From the cell containing the given text, extract its center point as (x, y) coordinate. 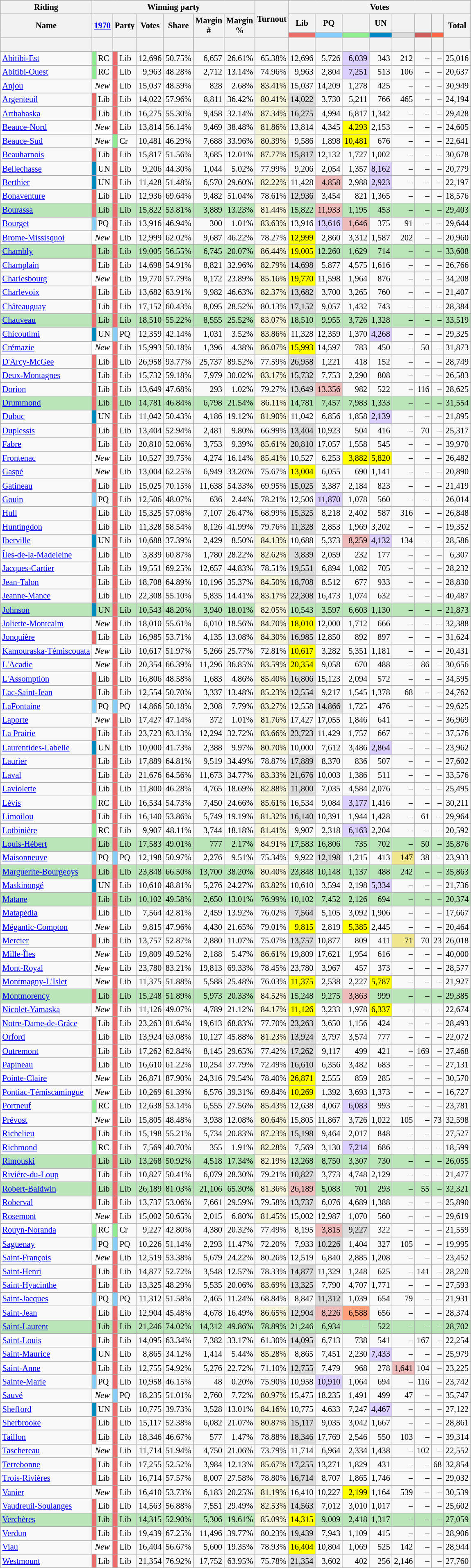
60.87% (179, 555)
25,317 (457, 431)
828 (209, 86)
24,605 (457, 127)
77.59% (271, 362)
4,518 (209, 1161)
18.18% (239, 830)
3,528 (209, 1409)
102 (423, 1451)
29,619 (457, 1216)
26.47% (239, 513)
212 (403, 58)
27,122 (457, 1409)
46.84% (179, 403)
10,148 (329, 872)
702 (381, 844)
84.52% (271, 996)
5,211 (356, 100)
169 (423, 1051)
Nicolet-Yamaska (46, 1010)
Saint-Anne (46, 1368)
Rivière-du-Loup (46, 1175)
5,083 (329, 1189)
33.26% (239, 472)
Chicoutimi (46, 334)
44.83% (239, 569)
28,906 (457, 1534)
8,821 (209, 265)
Turnout (271, 19)
51.88% (179, 982)
355 (209, 1147)
670 (356, 665)
1,365 (381, 196)
93.77% (179, 362)
7,933 (302, 1244)
450 (381, 348)
78.21% (271, 499)
Terrebonne (46, 1464)
26,018 (457, 940)
79.76% (271, 527)
La Prairie (46, 734)
9,687 (209, 238)
2,290 (356, 375)
71 (403, 940)
20,960 (457, 238)
104 (423, 1368)
22,197 (457, 182)
2,555 (329, 1079)
4,633 (329, 1409)
6,713 (329, 1340)
Winning party (173, 7)
62.02% (179, 238)
6,163 (356, 830)
Crémazie (46, 348)
5,266 (209, 651)
25,602 (457, 1506)
33,576 (457, 775)
1,181 (381, 651)
9.51% (239, 858)
14,597 (329, 348)
Louis-Hébert (46, 844)
3,602 (329, 1561)
4,678 (209, 1313)
Hull (46, 513)
11,638 (209, 486)
809 (356, 940)
53.73% (179, 1492)
666 (381, 623)
63.34% (179, 1340)
4,707 (356, 1285)
418 (356, 362)
56.88% (179, 1506)
6,082 (209, 1423)
57.79% (179, 279)
10,877 (329, 940)
48.81% (179, 886)
Saint-Louis (46, 1340)
Montmorency (46, 996)
766 (381, 100)
61.30% (271, 1340)
19,613 (209, 1023)
4.38% (239, 348)
2,184 (356, 486)
1,278 (356, 86)
Robert-Baldwin (46, 1189)
49.86% (239, 1327)
5,726 (329, 58)
Drummond (46, 403)
52.90% (179, 1520)
1,545 (356, 693)
25,890 (457, 1203)
41.99% (239, 527)
9,586 (302, 141)
1,629 (356, 251)
32,854 (457, 1464)
2,880 (209, 940)
5,973 (209, 996)
53.81% (179, 210)
1,396 (209, 348)
Riding (46, 7)
20.32% (239, 1230)
2,650 (209, 899)
Laurier (46, 761)
21,559 (457, 1230)
Iberville (46, 541)
Dubuc (46, 417)
Margin% (239, 26)
5,835 (209, 596)
28,493 (457, 1023)
32,388 (457, 623)
61 (423, 816)
28,374 (457, 1313)
134 (403, 541)
Saguenay (46, 1244)
50.65% (179, 1216)
83.41% (271, 86)
85.09% (271, 1520)
25.77% (239, 651)
46.22% (239, 238)
1,858 (356, 417)
84.16% (271, 1409)
19.12% (239, 417)
9,469 (209, 127)
28,944 (457, 1547)
Share (179, 26)
9,217 (329, 693)
Kamouraska-Témiscouata (46, 651)
75.07% (271, 940)
19.19% (239, 816)
322 (381, 1230)
Pontiac-Témiscamingue (46, 1092)
3,863 (356, 996)
511 (381, 775)
8,218 (329, 513)
Saint-Jean (46, 1313)
1,712 (356, 623)
53.06% (179, 1203)
11.47% (239, 1244)
6,183 (209, 1492)
993 (381, 1106)
760 (381, 292)
13.08% (239, 637)
81.36% (271, 1189)
3,940 (209, 610)
513 (381, 72)
Abitibi-Est (46, 58)
83.86% (271, 334)
285 (381, 1079)
7,451 (329, 1354)
85.41% (271, 458)
507 (381, 761)
Rimouski (46, 1161)
897 (381, 637)
80.23% (271, 1534)
33,608 (457, 251)
Saint-Hyacinthe (46, 1285)
52.94% (179, 431)
8,007 (209, 1478)
Richelieu (46, 1133)
73.79% (271, 1451)
29,964 (457, 816)
316 (403, 513)
14,312 (209, 1327)
1,491 (356, 1396)
12,987 (329, 1216)
48.28% (179, 72)
5,535 (209, 1285)
14.41% (239, 596)
5,749 (209, 816)
4,789 (209, 1010)
21,477 (457, 1175)
6,307 (457, 555)
587 (381, 513)
53.71% (179, 637)
821 (356, 196)
89.52% (239, 362)
1,137 (356, 872)
82.19% (271, 1161)
10,391 (329, 816)
8,512 (329, 582)
39.31% (239, 1092)
20.06% (239, 1285)
6.80% (239, 1216)
2,227 (356, 982)
11,496 (209, 1534)
416 (381, 431)
52.38% (179, 1423)
D'Arcy-McGee (46, 362)
8.50% (239, 541)
68.84% (271, 1299)
75.34% (271, 858)
2,139 (381, 417)
20.33% (239, 996)
Prévost (46, 1120)
6,588 (356, 1313)
17,752 (209, 1561)
11,598 (329, 279)
26,014 (457, 499)
141 (423, 1271)
82.22% (271, 182)
73 (437, 1120)
55.61% (179, 623)
54.33% (239, 486)
84.91% (271, 844)
9,458 (209, 113)
10,227 (329, 1492)
69.95% (271, 486)
1,022 (381, 1120)
51.97% (179, 651)
4,748 (356, 1175)
Deux-Montagnes (46, 375)
29.60% (239, 182)
6,856 (329, 417)
823 (381, 486)
541 (381, 1340)
7,661 (209, 1203)
3,202 (381, 527)
504 (356, 431)
33.17% (239, 1340)
9,009 (329, 1520)
1,333 (381, 403)
3,815 (329, 1230)
Saint-Maurice (46, 1354)
32.14% (239, 113)
Orford (46, 1037)
35,863 (457, 872)
51.89% (179, 996)
23,225 (457, 1368)
7,979 (209, 375)
40,000 (457, 954)
84.13% (271, 541)
51.58% (179, 1299)
17,055 (329, 720)
30,211 (457, 803)
2.44% (239, 499)
74.96% (271, 72)
51.56% (179, 155)
2,988 (356, 182)
6,817 (356, 113)
Saint-François (46, 1258)
7,012 (329, 1506)
69.84% (271, 1092)
Notre-Dame-de-Grâce (46, 1023)
33.96% (239, 141)
25.52% (239, 320)
47.14% (179, 720)
1,130 (381, 610)
23,933 (457, 858)
Marguerite-Bourgeoys (46, 872)
3,130 (329, 1147)
5,679 (209, 1258)
19,352 (457, 527)
81.41% (271, 830)
51.04% (239, 196)
1,969 (356, 527)
1,865 (356, 1478)
82.28% (271, 1147)
6,934 (329, 1327)
48.59% (179, 86)
57.57% (179, 1478)
30,949 (457, 86)
66.50% (179, 872)
2,059 (329, 555)
34,595 (457, 679)
80.40% (271, 872)
783 (356, 348)
23,781 (457, 1106)
3,889 (209, 210)
23,962 (457, 748)
Abitibi-Ouest (46, 72)
13,616 (329, 224)
58.54% (179, 527)
421 (381, 1051)
7,688 (209, 141)
19,995 (457, 1244)
0.20% (239, 1382)
70.15% (179, 486)
47 (403, 1396)
13.48% (239, 693)
8,811 (209, 100)
47.68% (179, 389)
1,064 (356, 1382)
13.92% (239, 913)
3.52% (239, 334)
6,253 (329, 458)
79.21% (271, 1175)
373 (381, 968)
2,204 (381, 830)
106 (403, 72)
Portneuf (46, 1106)
15,123 (329, 679)
81.23% (271, 1037)
68.99% (271, 513)
3,312 (356, 238)
550 (381, 1437)
2,712 (209, 72)
4,994 (329, 113)
3,265 (356, 292)
7,457 (329, 403)
3,337 (209, 693)
64.81% (179, 761)
Berthier (46, 182)
3,597 (329, 610)
26,848 (457, 513)
300 (209, 224)
77.99% (271, 169)
7,433 (381, 1354)
28,749 (457, 362)
49.01% (179, 844)
177 (381, 555)
5,351 (356, 651)
2,199 (356, 1492)
4,186 (209, 417)
Trois-Rivières (46, 1478)
50.75% (179, 58)
48.29% (179, 1285)
Beauharnois (46, 155)
37,576 (457, 734)
12,657 (209, 569)
2,129 (381, 1175)
8,555 (209, 320)
17,769 (329, 1437)
29.59% (239, 1203)
1,039 (356, 1299)
465 (403, 100)
78.40% (271, 1079)
21.54% (239, 403)
12.01% (239, 155)
4,380 (209, 1230)
1,906 (381, 913)
22,641 (457, 141)
2,318 (329, 830)
2,017 (356, 1133)
12,260 (329, 251)
5,306 (209, 1520)
4,689 (356, 1203)
24,762 (457, 693)
83.07% (271, 320)
6,894 (329, 569)
9.39% (239, 444)
413 (381, 858)
9.97% (239, 748)
L'Assomption (46, 679)
1.91% (239, 1147)
1.47% (239, 1437)
738 (356, 1340)
30,656 (457, 665)
26,583 (457, 375)
424 (381, 1023)
1,002 (381, 155)
1,646 (356, 224)
1,386 (356, 775)
82.88% (271, 789)
79.27% (271, 389)
53.38% (179, 1258)
1,641 (403, 1368)
24.66% (239, 803)
1,208 (381, 1258)
1,373 (381, 1092)
Gatineau (46, 486)
572 (381, 679)
51.14% (179, 1244)
6,076 (329, 1203)
80.97% (271, 1396)
63.13% (179, 734)
33,519 (457, 320)
8,370 (329, 761)
46.28% (179, 789)
83.69% (271, 1285)
65.38% (271, 58)
1,416 (381, 803)
28.22% (239, 555)
28,232 (457, 569)
6,657 (209, 58)
36.42% (239, 100)
Jeanne-Mance (46, 596)
20.25% (239, 1492)
46.67% (179, 1437)
4,430 (209, 927)
3,744 (209, 830)
21.07% (239, 1423)
8,126 (209, 527)
415 (381, 1534)
21.12% (239, 1010)
80.13% (271, 306)
1,342 (381, 113)
1,978 (356, 1010)
8,145 (209, 1051)
27,602 (457, 761)
5.44% (239, 1354)
48.48% (179, 1120)
Bellechasse (46, 169)
46.63% (239, 292)
28,384 (457, 306)
19,813 (209, 968)
7,612 (329, 748)
26,766 (457, 265)
86.11% (271, 403)
21,407 (457, 292)
10,196 (209, 582)
7,479 (329, 1368)
69.25% (179, 569)
Sherbrooke (46, 1423)
3,454 (329, 196)
Verdun (46, 1534)
48.58% (179, 679)
29,325 (457, 334)
81.86% (271, 127)
1,944 (356, 816)
Mille-Îles (46, 954)
1,388 (381, 1203)
1,195 (356, 210)
24.22% (239, 1258)
167 (423, 1340)
78.33% (271, 1271)
Beauce-Sud (46, 141)
34,208 (457, 279)
38 (423, 858)
42.14% (179, 334)
20,431 (457, 651)
82.53% (271, 1506)
63.95% (239, 1561)
3,282 (329, 651)
10,003 (329, 775)
14,209 (329, 86)
3,967 (329, 968)
8,750 (329, 1161)
80.87% (271, 1423)
54.91% (179, 265)
68.83% (239, 1023)
13.23% (239, 210)
1,221 (329, 362)
87.23% (271, 1133)
Laval (46, 775)
46.29% (179, 141)
Total (457, 26)
1,616 (381, 265)
9,035 (329, 1423)
21.65% (239, 927)
15,475 (302, 1396)
87.90% (179, 1079)
Name (46, 26)
Arthabaska (46, 113)
55.30% (179, 113)
5,373 (329, 541)
616 (381, 954)
54.92% (179, 1368)
1,746 (381, 1478)
1,829 (356, 1464)
1,558 (356, 444)
26.61% (239, 58)
9,275 (329, 996)
2,418 (356, 1520)
55.22% (179, 320)
56.67% (179, 1547)
Lévis (46, 803)
2,538 (329, 982)
Rosemont (46, 1216)
2,429 (209, 541)
7.79% (239, 706)
5,588 (209, 982)
16,473 (329, 596)
Laurentides-Labelle (46, 748)
21,895 (457, 417)
3,042 (356, 1423)
Huntingdon (46, 527)
12,558 (302, 706)
7,790 (329, 1285)
83.21% (179, 968)
30,570 (457, 1079)
1,074 (356, 596)
453 (381, 210)
2,402 (356, 513)
402 (356, 1561)
Bourassa (46, 210)
37.39% (179, 541)
20,374 (457, 899)
62.84% (179, 1051)
2,276 (209, 858)
21,106 (209, 1189)
1,428 (381, 816)
5,734 (209, 1133)
4,858 (329, 182)
11,673 (209, 775)
7,247 (356, 1409)
48.20% (179, 610)
7,551 (209, 1506)
876 (381, 279)
3,773 (329, 1175)
539 (403, 1492)
3,177 (356, 803)
22,072 (457, 1037)
Taschereau (46, 1451)
13,271 (329, 1464)
23 (437, 940)
2,853 (329, 527)
61.22% (179, 1065)
L'Acadie (46, 665)
8,172 (209, 279)
69.64% (179, 196)
83.66% (271, 734)
152 (381, 362)
11,870 (329, 499)
48.07% (179, 499)
45.88% (239, 1037)
22,552 (457, 1451)
20,779 (457, 169)
Dorion (46, 389)
64.89% (179, 582)
7,753 (329, 375)
3,307 (356, 1161)
Maskinongé (46, 886)
24,316 (209, 1079)
25,016 (457, 58)
Îles-de-la-Madeleine (46, 555)
Mercier (46, 940)
9,117 (329, 1051)
80.39% (271, 141)
31,624 (457, 637)
3,548 (209, 1271)
80.64% (271, 1120)
Margin# (209, 26)
20,890 (457, 472)
80.41% (271, 100)
632 (381, 596)
Westmount (46, 1561)
76.03% (271, 982)
31,873 (457, 348)
22,674 (457, 1010)
47.96% (179, 927)
1,069 (356, 1547)
76.92% (179, 1561)
2.17% (239, 844)
50.43% (179, 417)
Shefford (46, 1409)
Champlain (46, 265)
3,574 (356, 1037)
50.41% (179, 1175)
425 (381, 86)
2,230 (356, 1354)
27,760 (457, 1561)
4,467 (381, 1409)
25,737 (209, 362)
20.83% (239, 1133)
86.61% (271, 954)
656 (381, 1313)
28,625 (457, 389)
82.79% (271, 265)
1,044 (209, 169)
4,345 (329, 127)
9,519 (209, 761)
1,964 (356, 279)
13,356 (329, 389)
Anjou (46, 86)
1,392 (329, 1092)
17.34% (239, 1161)
3,685 (209, 155)
29.65% (239, 1051)
7,107 (209, 513)
3,700 (329, 292)
75.90% (271, 1382)
705 (381, 569)
55.21% (179, 1133)
17,057 (329, 444)
12,294 (209, 734)
78.93% (271, 1547)
Sainte-Marie (46, 1382)
23,452 (457, 1258)
87.34% (271, 113)
28.30% (239, 1175)
85.16% (271, 279)
27.56% (239, 1106)
83.63% (271, 224)
3,882 (356, 458)
41.73% (179, 748)
743 (381, 306)
13,700 (209, 872)
55 (423, 1189)
142 (403, 1547)
38.20% (239, 872)
30,678 (457, 155)
2,465 (209, 1299)
Argenteuil (46, 100)
6,079 (209, 1175)
Sauvé (46, 1396)
1,378 (381, 693)
10,910 (329, 1382)
457 (356, 968)
28.52% (239, 306)
49.07% (179, 1010)
26,055 (457, 1161)
1,082 (356, 569)
641 (381, 720)
81.90% (271, 417)
625 (381, 1271)
7,382 (209, 1340)
85.43% (271, 1106)
Chauveau (46, 320)
1,898 (329, 141)
Chambly (46, 251)
30.02% (239, 375)
27,527 (457, 1133)
84.50% (271, 582)
74.02% (179, 1327)
714 (381, 251)
25,979 (457, 1354)
85.23% (271, 693)
6,964 (329, 1451)
25,495 (457, 789)
3,482 (356, 1065)
51.01% (179, 1396)
677 (356, 582)
1970 (102, 26)
686 (381, 1147)
22,254 (457, 1340)
2,188 (209, 954)
636 (209, 499)
28,586 (457, 541)
57.08% (179, 513)
654 (381, 1299)
9.80% (239, 431)
6,745 (209, 251)
2,760 (209, 1396)
19.61% (239, 1520)
Jacques-Cartier (46, 569)
1,031 (209, 334)
28,702 (457, 1327)
8,707 (329, 1478)
27,468 (457, 1051)
690 (356, 472)
32,321 (457, 1189)
52.06% (179, 444)
16.49% (239, 1313)
676 (381, 141)
49.58% (179, 899)
78.89% (271, 1327)
84.30% (271, 637)
Taillon (46, 1437)
730 (381, 1161)
10,804 (329, 1547)
9,057 (329, 306)
12,000 (329, 623)
34.77% (239, 775)
9,084 (329, 803)
1,317 (381, 1520)
848 (381, 1133)
78.80% (271, 1478)
343 (381, 58)
79.54% (239, 1079)
48.11% (179, 830)
3,387 (329, 486)
78.45% (271, 968)
8,226 (329, 1313)
56.55% (179, 251)
63.91% (179, 292)
28,220 (457, 1271)
Joliette-Montcalm (46, 623)
36.85% (239, 665)
7,214 (356, 1147)
4,067 (329, 1106)
1,846 (356, 720)
Matane (46, 899)
Gouin (46, 499)
7,251 (356, 72)
1,357 (356, 169)
78.61% (271, 196)
1,328 (381, 320)
9,482 (209, 196)
59.18% (179, 375)
27.58% (239, 1478)
37.79% (239, 1065)
86.44% (271, 251)
10,923 (329, 431)
Johnson (46, 610)
1,141 (381, 472)
2,054 (329, 169)
Bourget (46, 224)
20,592 (457, 830)
61.39% (179, 1092)
63.08% (179, 1037)
Montmagny-L'Islet (46, 982)
78.27% (271, 238)
24,194 (457, 100)
2,076 (381, 789)
69.33% (239, 968)
6,010 (209, 623)
39.75% (179, 458)
1,438 (381, 1451)
35,747 (457, 1396)
Gaspé (46, 472)
34.12% (179, 1354)
202 (403, 238)
Beauce-Nord (46, 127)
1,683 (209, 679)
Papineau (46, 1065)
Charlevoix (46, 292)
7,983 (356, 403)
372 (209, 720)
3,010 (356, 1506)
23,742 (457, 1382)
7,450 (209, 803)
32.72% (239, 734)
50.97% (179, 858)
Frontenac (46, 458)
859 (356, 1079)
1,771 (381, 1285)
26,482 (457, 458)
30,539 (457, 1492)
577 (209, 1437)
9,955 (329, 320)
2,388 (209, 748)
1,780 (209, 555)
76.99% (271, 899)
Verchères (46, 1520)
1,248 (356, 1271)
86 (423, 665)
6,055 (329, 472)
67.25% (179, 1534)
81.19% (271, 1492)
42.81% (179, 913)
75.78% (271, 1561)
2,308 (209, 706)
51.94% (179, 1451)
54.73% (179, 803)
Châteauguay (46, 306)
892 (356, 637)
20,637 (457, 72)
8,847 (302, 1299)
11,933 (329, 210)
Fabre (46, 444)
52.87% (179, 940)
83.27% (271, 706)
Laporte (46, 720)
6,949 (209, 472)
36,969 (457, 720)
5,787 (381, 982)
Mégantic-Compton (46, 927)
103 (403, 1437)
18.01% (239, 610)
35,876 (457, 844)
35.37% (239, 582)
29,625 (457, 706)
2,126 (356, 899)
2,885 (356, 1258)
66.39% (179, 665)
4,132 (381, 541)
12.08% (239, 1120)
23.89% (239, 279)
53.14% (179, 1106)
Outremont (46, 1051)
3,092 (356, 913)
1,727 (356, 155)
3,693 (356, 1092)
6,570 (209, 182)
18.56% (239, 623)
2,015 (209, 1216)
9,982 (209, 292)
2,445 (381, 927)
Rouyn-Noranda (46, 1230)
683 (381, 1065)
40,487 (457, 596)
Saint-Laurent (46, 1327)
16.14% (239, 458)
21,736 (457, 886)
57.96% (179, 100)
84.17% (271, 1010)
86.65% (271, 1313)
17,621 (329, 954)
85.28% (271, 1354)
21.06% (239, 1451)
8,095 (209, 306)
2,481 (209, 431)
3,650 (329, 1023)
11,296 (209, 665)
1,109 (356, 1534)
17,667 (457, 913)
21,931 (457, 1299)
11.07% (239, 940)
16,727 (457, 1092)
52.72% (179, 1271)
242 (403, 872)
38.48% (239, 127)
18,599 (457, 1147)
1,414 (209, 1354)
6,337 (381, 1010)
28,577 (457, 968)
82.37% (271, 292)
13.14% (239, 72)
29.49% (239, 1506)
18.69% (239, 789)
2,153 (381, 127)
Laviolette (46, 789)
4,293 (356, 127)
3,938 (209, 1120)
6,798 (209, 403)
Roberval (46, 1203)
5,385 (356, 927)
Saint-Jacques (46, 1299)
72.81% (271, 651)
86.07% (271, 348)
4.86% (239, 679)
29,385 (457, 996)
4,584 (356, 789)
39.77% (239, 1534)
3,730 (329, 100)
29,644 (457, 224)
3,233 (329, 1010)
476 (381, 706)
8,162 (381, 169)
77.70% (271, 1023)
2,923 (381, 182)
81.64% (179, 1023)
65.30% (239, 1189)
2,819 (329, 927)
50.92% (179, 1161)
6,840 (329, 1258)
6,356 (329, 1065)
49.52% (179, 954)
1,404 (356, 1244)
4,750 (209, 1451)
6,083 (356, 1106)
4,268 (381, 334)
80.70% (271, 748)
Saint-Henri (46, 1271)
85.67% (271, 1464)
51.48% (179, 182)
12.57% (239, 1271)
31,554 (457, 403)
1,017 (381, 1506)
5,877 (329, 265)
2.68% (239, 86)
53.86% (179, 816)
9,058 (329, 665)
19.35% (239, 1547)
79.58% (271, 1203)
Limoilou (46, 816)
Viau (46, 1547)
83.82% (271, 886)
1.02% (239, 389)
18,576 (457, 196)
8,259 (356, 541)
701 (356, 1189)
933 (381, 582)
27,059 (457, 1520)
Party (125, 26)
77.42% (271, 1051)
25.48% (239, 982)
72.49% (271, 1065)
147 (403, 858)
1,757 (356, 734)
968 (356, 1368)
735 (356, 844)
11,867 (329, 1120)
4,274 (209, 458)
55.10% (179, 596)
39,970 (457, 444)
525 (381, 1547)
2,293 (209, 1244)
76.02% (271, 913)
2,146 (403, 1561)
Lotbinière (46, 830)
Charlesbourg (46, 279)
1,587 (381, 238)
60.43% (179, 306)
64.56% (179, 775)
Mont-Royal (46, 968)
11,429 (329, 734)
545 (381, 444)
42.80% (179, 1230)
232 (356, 555)
79.01% (271, 927)
81.76% (271, 720)
50.70% (179, 693)
32.96% (239, 265)
22.72% (239, 1368)
7,943 (329, 1534)
52.52% (179, 1464)
82.62% (271, 555)
40.70% (179, 1147)
46.94% (179, 224)
Lac-Saint-Jean (46, 693)
44.30% (179, 169)
39.73% (179, 1409)
7,452 (329, 899)
375 (381, 224)
6,039 (356, 58)
836 (356, 761)
32,598 (457, 1120)
81.32% (271, 816)
2,860 (329, 238)
4,135 (209, 637)
4,575 (356, 265)
2,198 (356, 886)
9,464 (329, 1133)
78.51% (271, 569)
Pointe-Claire (46, 1079)
11.24% (239, 1299)
83.59% (271, 665)
20.07% (239, 251)
29,403 (457, 210)
808 (381, 375)
2,546 (356, 1437)
Maisonneuve (46, 858)
Duplessis (46, 431)
2,804 (329, 72)
6,555 (209, 1106)
3,594 (329, 886)
1,070 (356, 1216)
2,459 (209, 913)
5,334 (381, 886)
4,765 (209, 789)
11,329 (329, 1271)
91 (403, 224)
21,419 (457, 486)
27,131 (457, 1065)
46.15% (179, 1382)
7.72% (239, 1396)
21,927 (457, 982)
3,797 (329, 1037)
24.27% (239, 886)
3,753 (209, 444)
3,984 (209, 1464)
28,830 (457, 582)
278 (381, 1368)
29,032 (457, 1478)
81.44% (271, 210)
29,428 (457, 113)
81.45% (271, 1216)
48 (209, 1382)
999 (381, 996)
1,954 (356, 954)
982 (356, 389)
10,254 (209, 1065)
Jonquière (46, 637)
28,861 (457, 1423)
1,215 (356, 858)
256 (381, 1561)
83.33% (271, 775)
85.40% (271, 679)
21,873 (457, 610)
87.77% (271, 155)
5.47% (239, 954)
8,195 (302, 1230)
71.10% (271, 1368)
6,576 (209, 1092)
Richmond (46, 1147)
1,164 (381, 1492)
45.48% (179, 1313)
80.26% (271, 1258)
327 (381, 1244)
82.05% (271, 610)
75.67% (271, 472)
431 (381, 1464)
81.03% (179, 1189)
1,156 (356, 1023)
3,486 (356, 748)
56.14% (179, 127)
62.25% (179, 472)
Vanier (46, 1492)
5,600 (209, 1547)
2,094 (356, 679)
1,432 (356, 306)
2,334 (356, 1451)
10,127 (209, 1037)
Jean-Talon (46, 582)
Brome-Missisquoi (46, 238)
2,864 (381, 748)
411 (381, 940)
667 (381, 734)
1,078 (356, 499)
1,725 (356, 706)
72.20% (271, 1244)
6,603 (356, 610)
7,035 (329, 789)
77.49% (271, 1230)
78.87% (271, 761)
5,820 (381, 458)
79 (403, 1299)
LaFontaine (46, 706)
Vaudreuil-Soulanges (46, 1506)
78.88% (271, 1437)
Bonaventure (46, 196)
9,922 (302, 858)
66.99% (271, 431)
5.02% (239, 169)
12,850 (329, 637)
12,132 (329, 155)
39,314 (457, 1437)
34.49% (239, 761)
12.13% (239, 1464)
1,667 (381, 1423)
84.70% (271, 623)
1,370 (356, 334)
5,105 (329, 913)
20,464 (457, 927)
27,593 (457, 1285)
Matapédia (46, 913)
